Scan for the cell matching the given text and deliver its (x, y) coordinate at center. 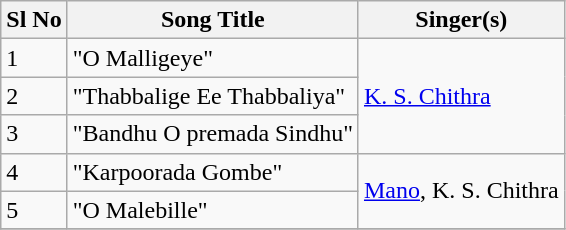
5 (34, 210)
1 (34, 58)
"Karpoorada Gombe" (212, 172)
3 (34, 134)
4 (34, 172)
"O Malebille" (212, 210)
Song Title (212, 20)
2 (34, 96)
Singer(s) (461, 20)
K. S. Chithra (461, 96)
Sl No (34, 20)
"O Malligeye" (212, 58)
"Bandhu O premada Sindhu" (212, 134)
"Thabbalige Ee Thabbaliya" (212, 96)
Mano, K. S. Chithra (461, 191)
